Detect which cell encompasses the target text, then output its (x, y) center coordinate. 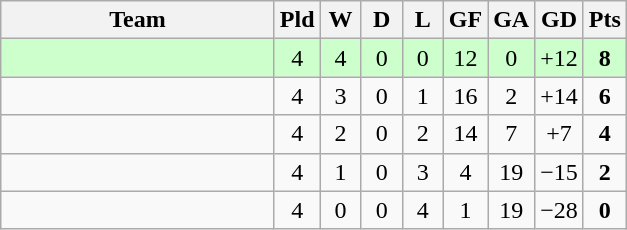
GF (465, 20)
Team (138, 20)
8 (604, 58)
−15 (560, 172)
GA (512, 20)
6 (604, 96)
+12 (560, 58)
Pts (604, 20)
12 (465, 58)
+7 (560, 134)
Pld (297, 20)
L (422, 20)
7 (512, 134)
16 (465, 96)
14 (465, 134)
GD (560, 20)
D (382, 20)
+14 (560, 96)
W (340, 20)
−28 (560, 210)
